Extract the (x, y) coordinate from the center of the cell holding the provided text.  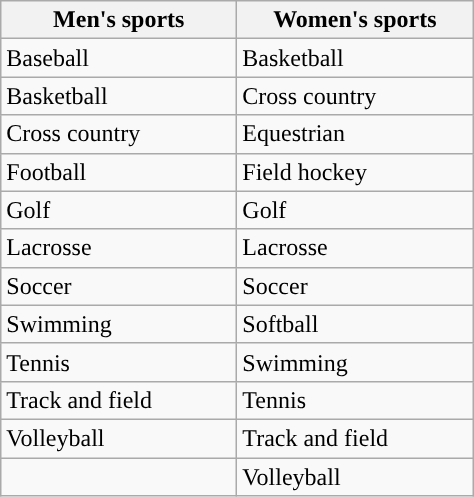
Men's sports (119, 20)
Football (119, 172)
Field hockey (355, 172)
Softball (355, 324)
Women's sports (355, 20)
Equestrian (355, 134)
Baseball (119, 58)
